Capture the cell that displays the provided text and extract its (x, y) central coordinate. 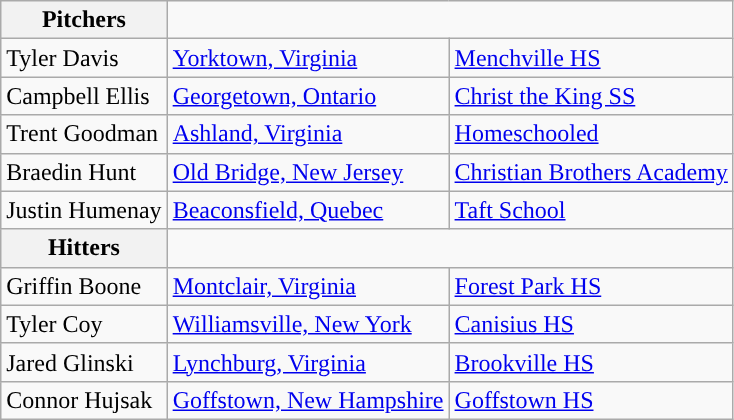
Christ the King SS (591, 96)
Menchville HS (591, 58)
Yorktown, Virginia (308, 58)
Justin Humenay (84, 210)
Connor Hujsak (84, 400)
Braedin Hunt (84, 172)
Goffstown, New Hampshire (308, 400)
Taft School (591, 210)
Tyler Coy (84, 324)
Christian Brothers Academy (591, 172)
Tyler Davis (84, 58)
Beaconsfield, Quebec (308, 210)
Griffin Boone (84, 286)
Williamsville, New York (308, 324)
Homeschooled (591, 134)
Trent Goodman (84, 134)
Montclair, Virginia (308, 286)
Brookville HS (591, 362)
Goffstown HS (591, 400)
Georgetown, Ontario (308, 96)
Ashland, Virginia (308, 134)
Pitchers (84, 20)
Campbell Ellis (84, 96)
Old Bridge, New Jersey (308, 172)
Lynchburg, Virginia (308, 362)
Jared Glinski (84, 362)
Canisius HS (591, 324)
Forest Park HS (591, 286)
Hitters (84, 248)
